From the cell containing the given text, extract its center point as (x, y) coordinate. 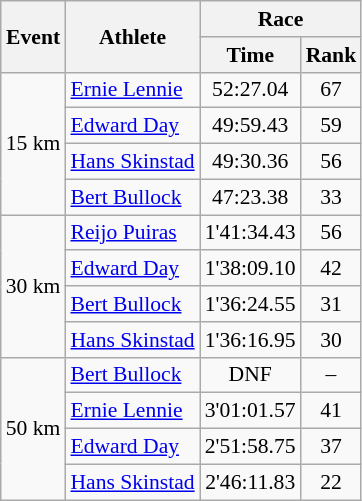
30 km (34, 286)
49:30.36 (250, 162)
49:59.43 (250, 126)
59 (332, 126)
1'38:09.10 (250, 269)
2'51:58.75 (250, 447)
52:27.04 (250, 90)
42 (332, 269)
3'01:01.57 (250, 411)
Time (250, 55)
37 (332, 447)
Rank (332, 55)
Athlete (132, 36)
15 km (34, 143)
1'36:16.95 (250, 340)
47:23.38 (250, 197)
22 (332, 482)
30 (332, 340)
1'41:34.43 (250, 233)
31 (332, 304)
Event (34, 36)
67 (332, 90)
Race (281, 19)
DNF (250, 375)
1'36:24.55 (250, 304)
– (332, 375)
2'46:11.83 (250, 482)
33 (332, 197)
Reijo Puiras (132, 233)
50 km (34, 428)
41 (332, 411)
